Return [x, y] of the center of cell containing provided text 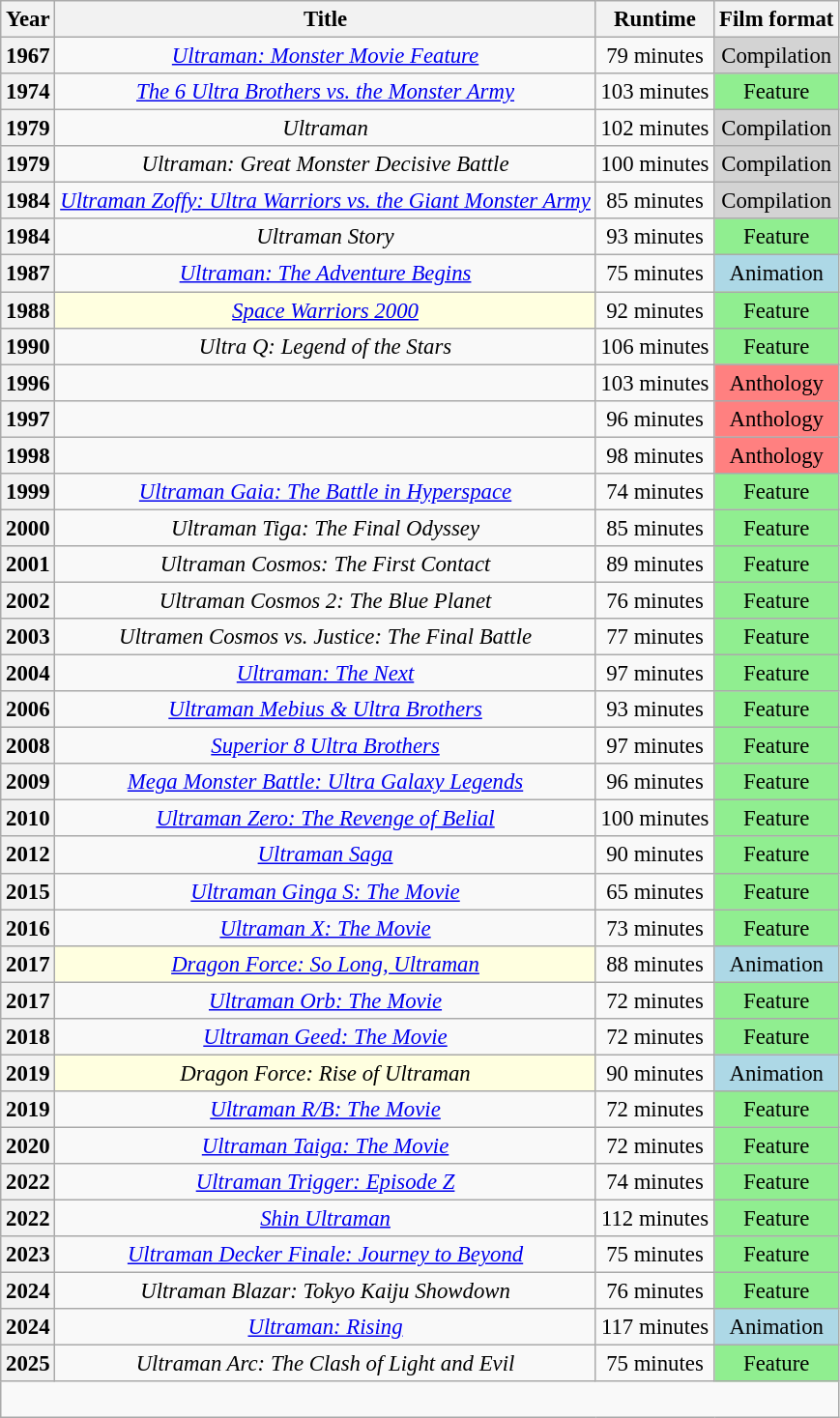
Title [325, 19]
Ultraman Geed: The Movie [325, 1037]
2003 [28, 637]
Ultraman: The Adventure Begins [325, 274]
Superior 8 Ultra Brothers [325, 746]
1988 [28, 310]
73 minutes [655, 928]
Ultraman [325, 129]
2004 [28, 674]
Ultraman Zoffy: Ultra Warriors vs. the Giant Monster Army [325, 201]
Ultraman Cosmos 2: The Blue Planet [325, 600]
Dragon Force: Rise of Ultraman [325, 1073]
Ultraman Decker Finale: Journey to Beyond [325, 1255]
Ultraman Orb: The Movie [325, 1000]
Ultraman Saga [325, 855]
88 minutes [655, 964]
1990 [28, 346]
Ultra Q: Legend of the Stars [325, 346]
2009 [28, 782]
2020 [28, 1145]
Film format [777, 19]
Ultramen Cosmos vs. Justice: The Final Battle [325, 637]
Year [28, 19]
2001 [28, 564]
Ultraman: Monster Movie Feature [325, 56]
89 minutes [655, 564]
2015 [28, 891]
Ultraman: The Next [325, 674]
92 minutes [655, 310]
Ultraman Gaia: The Battle in Hyperspace [325, 492]
Ultraman R/B: The Movie [325, 1110]
2012 [28, 855]
2025 [28, 1364]
2000 [28, 528]
2008 [28, 746]
Space Warriors 2000 [325, 310]
98 minutes [655, 455]
Ultraman Ginga S: The Movie [325, 891]
1967 [28, 56]
1997 [28, 419]
Shin Ultraman [325, 1219]
Ultraman Mebius & Ultra Brothers [325, 709]
65 minutes [655, 891]
Ultraman Blazar: Tokyo Kaiju Showdown [325, 1291]
2023 [28, 1255]
Ultraman Cosmos: The First Contact [325, 564]
Ultraman: Great Monster Decisive Battle [325, 164]
1996 [28, 383]
Ultraman: Rising [325, 1327]
79 minutes [655, 56]
Ultraman Zero: The Revenge of Belial [325, 819]
102 minutes [655, 129]
1987 [28, 274]
1974 [28, 92]
106 minutes [655, 346]
2018 [28, 1037]
2002 [28, 600]
Runtime [655, 19]
Ultraman Story [325, 237]
Dragon Force: So Long, Ultraman [325, 964]
77 minutes [655, 637]
2010 [28, 819]
Mega Monster Battle: Ultra Galaxy Legends [325, 782]
Ultraman Trigger: Episode Z [325, 1182]
Ultraman X: The Movie [325, 928]
117 minutes [655, 1327]
2006 [28, 709]
The 6 Ultra Brothers vs. the Monster Army [325, 92]
Ultraman Taiga: The Movie [325, 1145]
Ultraman Arc: The Clash of Light and Evil [325, 1364]
1999 [28, 492]
112 minutes [655, 1219]
Ultraman Tiga: The Final Odyssey [325, 528]
2016 [28, 928]
1998 [28, 455]
